Extract the [X, Y] coordinate from the center of the cell holding the provided text.  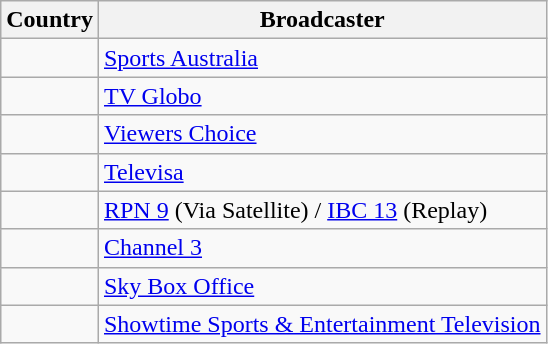
Channel 3 [322, 248]
Televisa [322, 172]
Country [50, 20]
RPN 9 (Via Satellite) / IBC 13 (Replay) [322, 210]
Sky Box Office [322, 286]
Sports Australia [322, 58]
TV Globo [322, 96]
Broadcaster [322, 20]
Showtime Sports & Entertainment Television [322, 324]
Viewers Choice [322, 134]
